Return [X, Y] of the center of cell containing provided text 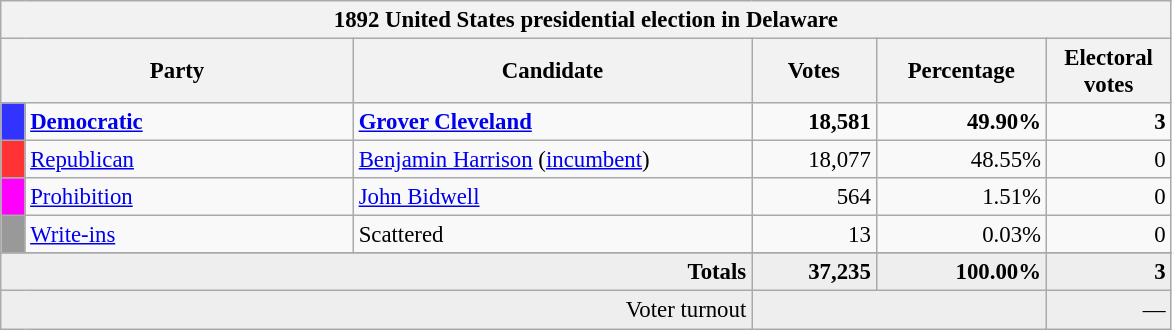
13 [814, 235]
Voter turnout [376, 310]
1892 United States presidential election in Delaware [586, 20]
18,077 [814, 160]
Votes [814, 72]
1.51% [961, 197]
Party [178, 72]
0.03% [961, 235]
John Bidwell [552, 197]
48.55% [961, 160]
Candidate [552, 72]
Republican [189, 160]
49.90% [961, 122]
Benjamin Harrison (incumbent) [552, 160]
Scattered [552, 235]
Write-ins [189, 235]
18,581 [814, 122]
Prohibition [189, 197]
Percentage [961, 72]
Totals [376, 273]
564 [814, 197]
37,235 [814, 273]
Electoral votes [1108, 72]
Grover Cleveland [552, 122]
— [1108, 310]
Democratic [189, 122]
100.00% [961, 273]
